For the text-containing cell, return its midpoint in [X, Y] coordinate format. 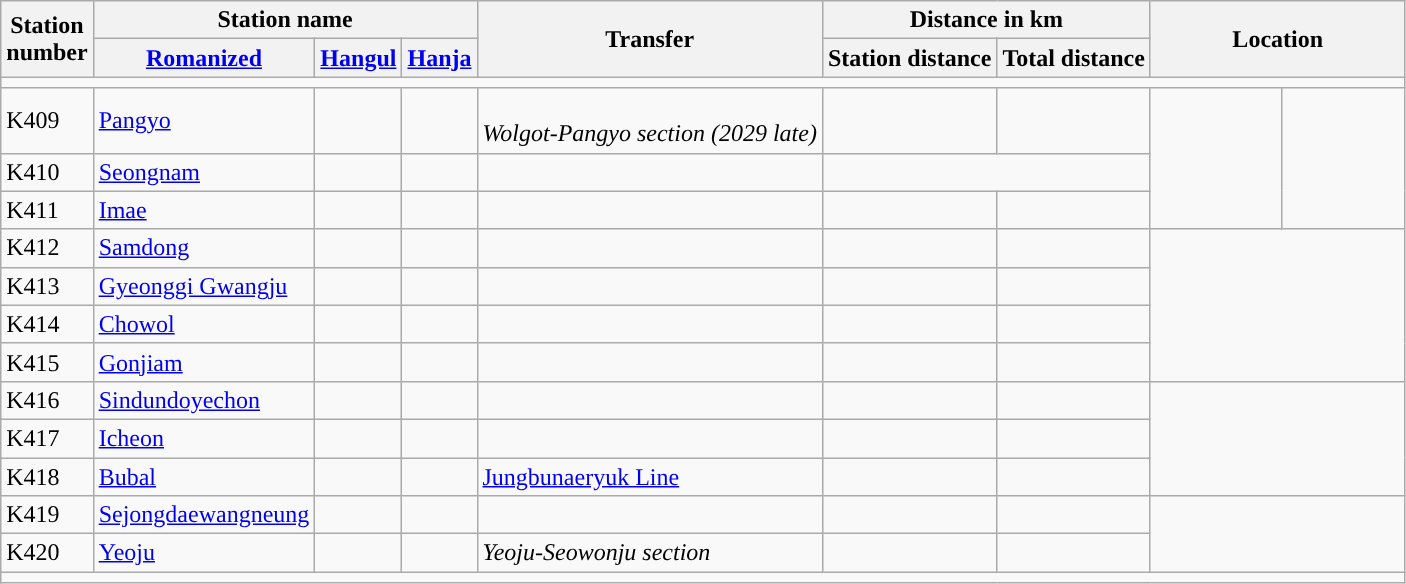
K410 [47, 172]
Samdong [204, 248]
Bubal [204, 477]
K411 [47, 210]
Chowol [204, 324]
Wolgot-Pangyo section (2029 late) [650, 120]
K418 [47, 477]
Imae [204, 210]
K412 [47, 248]
K415 [47, 362]
Yeoju-Seowonju section [650, 553]
Yeoju [204, 553]
Icheon [204, 438]
Hangul [358, 58]
Sindundoyechon [204, 400]
Hanja [440, 58]
Sejongdaewangneung [204, 515]
Station name [285, 20]
Location [1278, 39]
K420 [47, 553]
Jungbunaeryuk Line [650, 477]
Pangyo [204, 120]
Station distance [909, 58]
Total distance [1074, 58]
K414 [47, 324]
K409 [47, 120]
Gyeonggi Gwangju [204, 286]
K419 [47, 515]
Transfer [650, 39]
Stationnumber [47, 39]
Gonjiam [204, 362]
Romanized [204, 58]
K416 [47, 400]
K417 [47, 438]
Seongnam [204, 172]
Distance in km [986, 20]
K413 [47, 286]
